Capture the cell that displays the provided text and extract its [X, Y] central coordinate. 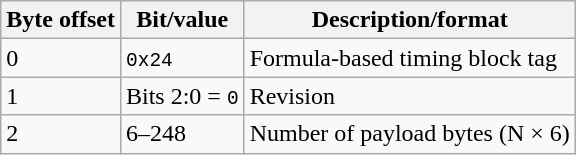
1 [61, 96]
Number of payload bytes (N × 6) [410, 134]
Formula-based timing block tag [410, 58]
Revision [410, 96]
0 [61, 58]
Description/format [410, 20]
Bit/value [182, 20]
2 [61, 134]
Byte offset [61, 20]
0x24 [182, 58]
Bits 2:0 = 0 [182, 96]
6–248 [182, 134]
